Provide the (x, y) coordinate of the cell's center where the given text is located.  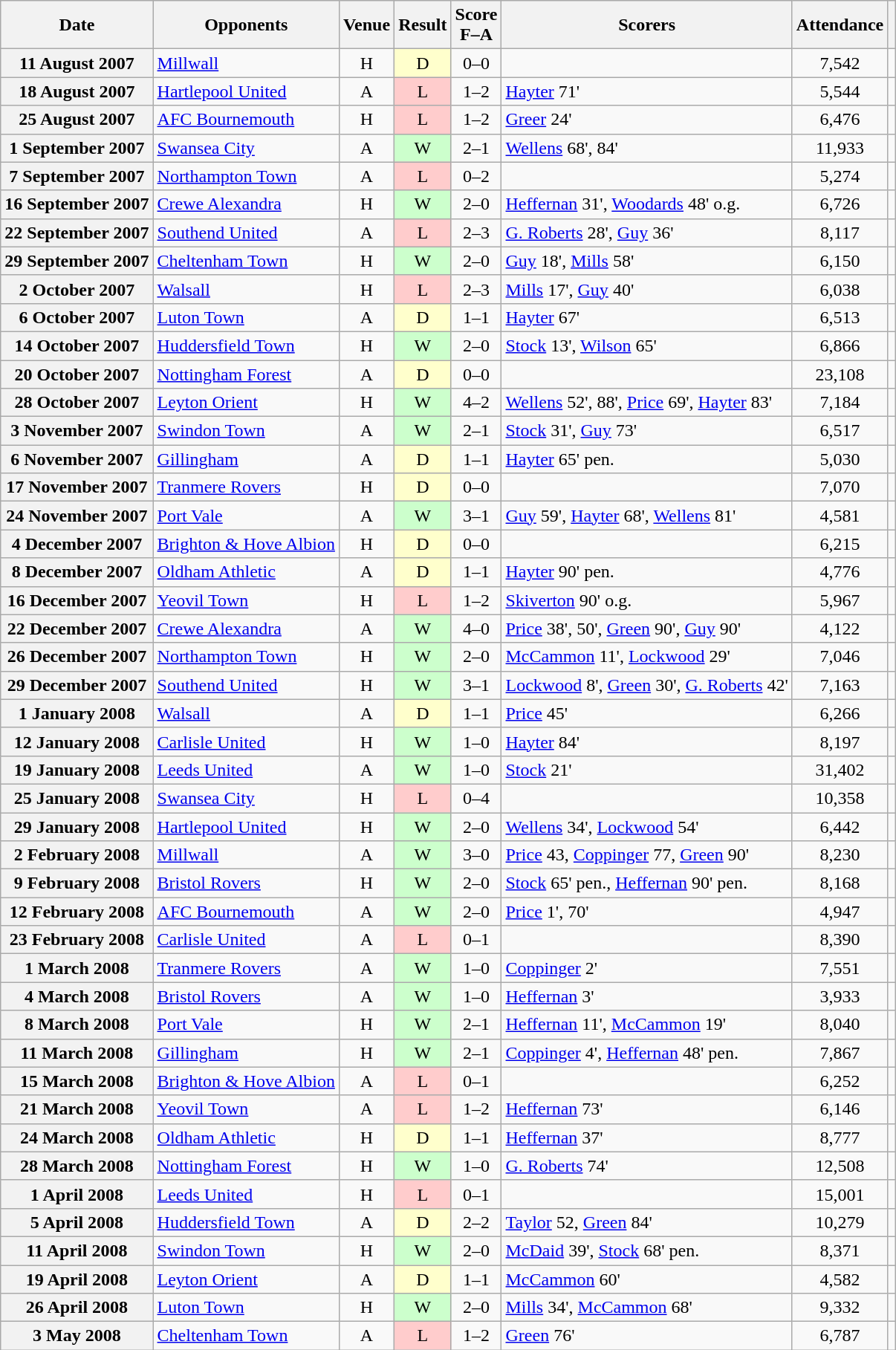
8,117 (840, 233)
Skiverton 90' o.g. (646, 600)
3,933 (840, 996)
28 October 2007 (77, 403)
Mills 17', Guy 40' (646, 289)
6,442 (840, 827)
Hayter 84' (646, 741)
2 October 2007 (77, 289)
McCammon 60' (646, 1279)
7,070 (840, 487)
22 December 2007 (77, 629)
Heffernan 11', McCammon 19' (646, 1025)
6,476 (840, 120)
31,402 (840, 770)
16 December 2007 (77, 600)
8,777 (840, 1138)
4,776 (840, 572)
7 September 2007 (77, 176)
4,581 (840, 516)
6 October 2007 (77, 317)
12 February 2008 (77, 912)
Greer 24' (646, 120)
8,390 (840, 940)
6,787 (840, 1336)
G. Roberts 74' (646, 1166)
9,332 (840, 1308)
6,215 (840, 544)
Stock 13', Wilson 65' (646, 345)
Opponents (246, 25)
Stock 31', Guy 73' (646, 431)
Lockwood 8', Green 30', G. Roberts 42' (646, 685)
Heffernan 37' (646, 1138)
3 May 2008 (77, 1336)
23,108 (840, 374)
Heffernan 3' (646, 996)
7,163 (840, 685)
3–0 (476, 855)
7,542 (840, 63)
7,867 (840, 1053)
6,266 (840, 713)
Mills 34', McCammon 68' (646, 1308)
5,274 (840, 176)
Result (423, 25)
25 January 2008 (77, 798)
6,146 (840, 1109)
6,726 (840, 204)
Hayter 71' (646, 91)
4 March 2008 (77, 996)
2 February 2008 (77, 855)
22 September 2007 (77, 233)
6 November 2007 (77, 459)
8,168 (840, 883)
5,030 (840, 459)
10,358 (840, 798)
8 December 2007 (77, 572)
Wellens 52', 88', Price 69', Hayter 83' (646, 403)
Wellens 34', Lockwood 54' (646, 827)
Date (77, 25)
5,544 (840, 91)
15,001 (840, 1194)
29 September 2007 (77, 261)
16 September 2007 (77, 204)
7,551 (840, 968)
Green 76' (646, 1336)
4,582 (840, 1279)
1 April 2008 (77, 1194)
6,038 (840, 289)
Wellens 68', 84' (646, 148)
4,947 (840, 912)
8 March 2008 (77, 1025)
23 February 2008 (77, 940)
1 September 2007 (77, 148)
11 August 2007 (77, 63)
Venue (366, 25)
Stock 65' pen., Heffernan 90' pen. (646, 883)
Price 1', 70' (646, 912)
0–4 (476, 798)
Price 43, Coppinger 77, Green 90' (646, 855)
2–2 (476, 1222)
9 February 2008 (77, 883)
6,150 (840, 261)
10,279 (840, 1222)
Guy 18', Mills 58' (646, 261)
6,866 (840, 345)
Coppinger 2' (646, 968)
G. Roberts 28', Guy 36' (646, 233)
4,122 (840, 629)
11,933 (840, 148)
11 April 2008 (77, 1250)
7,184 (840, 403)
17 November 2007 (77, 487)
21 March 2008 (77, 1109)
26 April 2008 (77, 1308)
29 December 2007 (77, 685)
8,040 (840, 1025)
6,252 (840, 1081)
29 January 2008 (77, 827)
15 March 2008 (77, 1081)
14 October 2007 (77, 345)
6,513 (840, 317)
Heffernan 73' (646, 1109)
4 December 2007 (77, 544)
6,517 (840, 431)
McDaid 39', Stock 68' pen. (646, 1250)
Hayter 67' (646, 317)
3 November 2007 (77, 431)
5 April 2008 (77, 1222)
McCammon 11', Lockwood 29' (646, 657)
Price 45' (646, 713)
18 August 2007 (77, 91)
Scorers (646, 25)
4–2 (476, 403)
1 January 2008 (77, 713)
12,508 (840, 1166)
Hayter 90' pen. (646, 572)
28 March 2008 (77, 1166)
Heffernan 31', Woodards 48' o.g. (646, 204)
26 December 2007 (77, 657)
8,230 (840, 855)
24 March 2008 (77, 1138)
8,371 (840, 1250)
8,197 (840, 741)
Hayter 65' pen. (646, 459)
24 November 2007 (77, 516)
4–0 (476, 629)
Attendance (840, 25)
0–2 (476, 176)
20 October 2007 (77, 374)
ScoreF–A (476, 25)
19 January 2008 (77, 770)
1 March 2008 (77, 968)
Taylor 52, Green 84' (646, 1222)
Coppinger 4', Heffernan 48' pen. (646, 1053)
Stock 21' (646, 770)
7,046 (840, 657)
Guy 59', Hayter 68', Wellens 81' (646, 516)
Price 38', 50', Green 90', Guy 90' (646, 629)
5,967 (840, 600)
25 August 2007 (77, 120)
12 January 2008 (77, 741)
19 April 2008 (77, 1279)
11 March 2008 (77, 1053)
